Detect which cell encompasses the target text, then output its (X, Y) center coordinate. 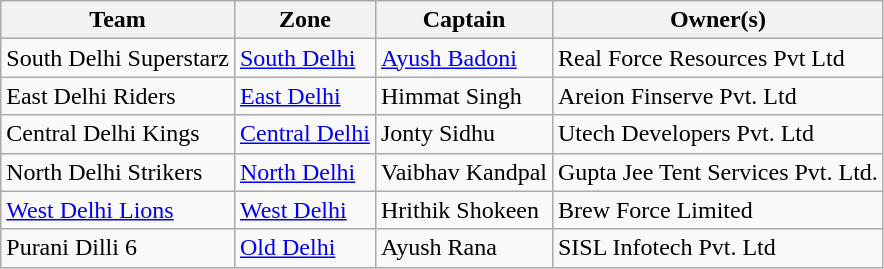
Hrithik Shokeen (464, 210)
West Delhi Lions (118, 210)
Areion Finserve Pvt. Ltd (718, 96)
Gupta Jee Tent Services Pvt. Ltd. (718, 172)
Ayush Badoni (464, 58)
North Delhi (304, 172)
Jonty Sidhu (464, 134)
Vaibhav Kandpal (464, 172)
Central Delhi (304, 134)
Utech Developers Pvt. Ltd (718, 134)
Purani Dilli 6 (118, 248)
Himmat Singh (464, 96)
West Delhi (304, 210)
East Delhi (304, 96)
Old Delhi (304, 248)
Owner(s) (718, 20)
South Delhi Superstarz (118, 58)
Central Delhi Kings (118, 134)
North Delhi Strikers (118, 172)
East Delhi Riders (118, 96)
SISL Infotech Pvt. Ltd (718, 248)
Captain (464, 20)
Real Force Resources Pvt Ltd (718, 58)
South Delhi (304, 58)
Zone (304, 20)
Brew Force Limited (718, 210)
Team (118, 20)
Ayush Rana (464, 248)
